Capture the cell that displays the provided text and extract its (x, y) central coordinate. 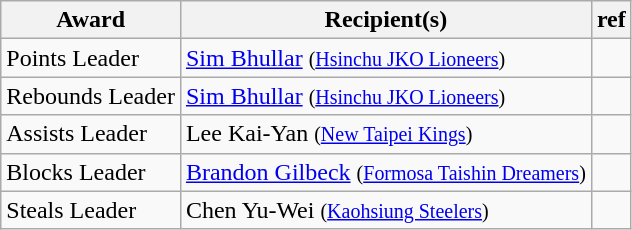
Rebounds Leader (91, 96)
Brandon Gilbeck (Formosa Taishin Dreamers) (386, 172)
Lee Kai-Yan (New Taipei Kings) (386, 134)
Steals Leader (91, 210)
Award (91, 20)
Chen Yu-Wei (Kaohsiung Steelers) (386, 210)
Recipient(s) (386, 20)
Assists Leader (91, 134)
ref (611, 20)
Points Leader (91, 58)
Blocks Leader (91, 172)
